Identify which cell holds the provided text, then report its (X, Y) central coordinate. 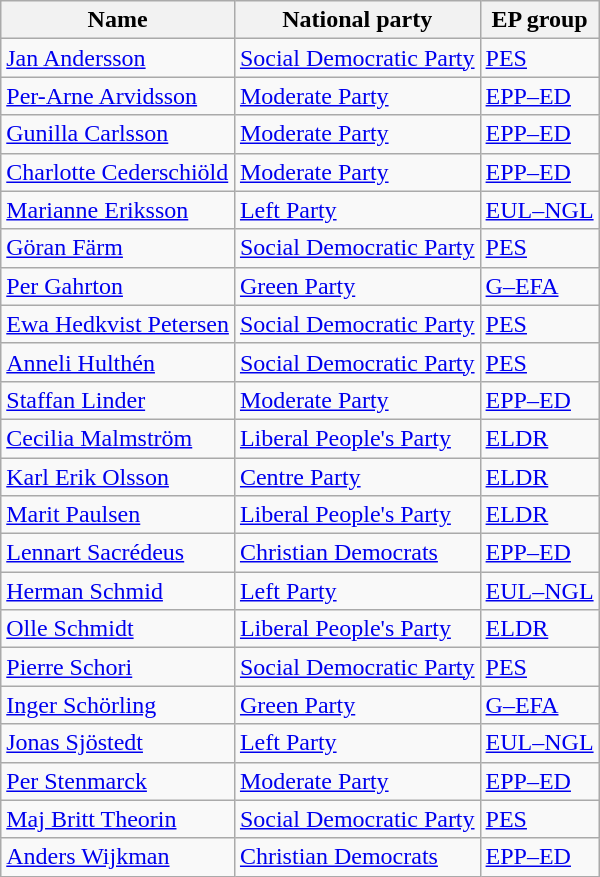
Olle Schmidt (118, 629)
Per Stenmarck (118, 781)
Inger Schörling (118, 705)
Marit Paulsen (118, 515)
Cecilia Malmström (118, 438)
Göran Färm (118, 248)
Pierre Schori (118, 667)
Gunilla Carlsson (118, 134)
Anneli Hulthén (118, 362)
Herman Schmid (118, 591)
Jan Andersson (118, 58)
Per-Arne Arvidsson (118, 96)
Maj Britt Theorin (118, 819)
Charlotte Cederschiöld (118, 172)
Name (118, 20)
Lennart Sacrédeus (118, 553)
Marianne Eriksson (118, 210)
Karl Erik Olsson (118, 477)
Staffan Linder (118, 400)
Jonas Sjöstedt (118, 743)
EP group (540, 20)
National party (357, 20)
Anders Wijkman (118, 857)
Ewa Hedkvist Petersen (118, 324)
Per Gahrton (118, 286)
Centre Party (357, 477)
